Find where the given text appears and provide that cell's center as (X, Y) coordinate. 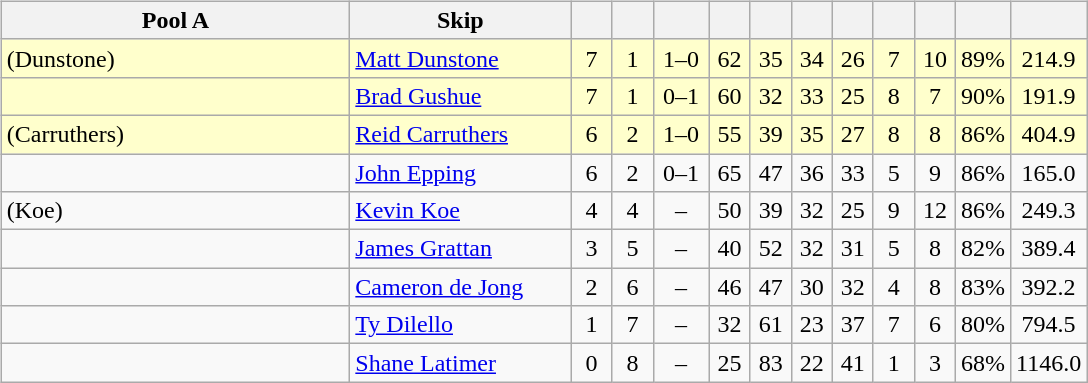
27 (852, 134)
60 (730, 96)
22 (812, 363)
Reid Carruthers (460, 134)
83% (982, 287)
Cameron de Jong (460, 287)
80% (982, 325)
Ty Dilello (460, 325)
83 (770, 363)
Pool A (176, 20)
404.9 (1048, 134)
Matt Dunstone (460, 58)
392.2 (1048, 287)
46 (730, 287)
26 (852, 58)
10 (934, 58)
34 (812, 58)
23 (812, 325)
40 (730, 249)
12 (934, 211)
65 (730, 173)
30 (812, 287)
Kevin Koe (460, 211)
89% (982, 58)
794.5 (1048, 325)
249.3 (1048, 211)
52 (770, 249)
James Grattan (460, 249)
(Koe) (176, 211)
1146.0 (1048, 363)
50 (730, 211)
82% (982, 249)
90% (982, 96)
37 (852, 325)
62 (730, 58)
(Dunstone) (176, 58)
214.9 (1048, 58)
31 (852, 249)
165.0 (1048, 173)
Shane Latimer (460, 363)
191.9 (1048, 96)
(Carruthers) (176, 134)
41 (852, 363)
Skip (460, 20)
John Epping (460, 173)
Brad Gushue (460, 96)
55 (730, 134)
68% (982, 363)
61 (770, 325)
36 (812, 173)
0 (592, 363)
389.4 (1048, 249)
